Output the [X, Y] coordinate of the center of the cell containing the given text.  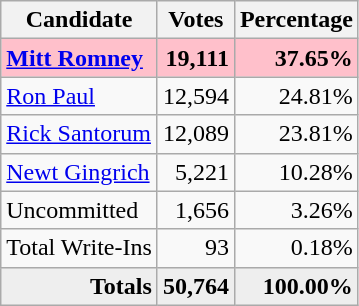
24.81% [296, 96]
Uncommitted [80, 210]
37.65% [296, 58]
19,111 [196, 58]
Ron Paul [80, 96]
Percentage [296, 20]
12,594 [196, 96]
12,089 [196, 134]
Totals [80, 286]
Total Write-Ins [80, 248]
Rick Santorum [80, 134]
1,656 [196, 210]
Newt Gingrich [80, 172]
10.28% [296, 172]
23.81% [296, 134]
93 [196, 248]
50,764 [196, 286]
Candidate [80, 20]
100.00% [296, 286]
Votes [196, 20]
0.18% [296, 248]
5,221 [196, 172]
Mitt Romney [80, 58]
3.26% [296, 210]
